Scan for the cell matching the given text and deliver its [X, Y] coordinate at center. 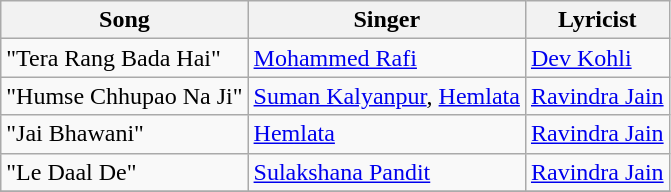
Dev Kohli [597, 58]
Hemlata [386, 134]
"Le Daal De" [124, 172]
Sulakshana Pandit [386, 172]
Suman Kalyanpur, Hemlata [386, 96]
Singer [386, 20]
Mohammed Rafi [386, 58]
"Tera Rang Bada Hai" [124, 58]
"Jai Bhawani" [124, 134]
"Humse Chhupao Na Ji" [124, 96]
Lyricist [597, 20]
Song [124, 20]
